Determine the [x, y] coordinate at the center of the cell enclosing the given text.  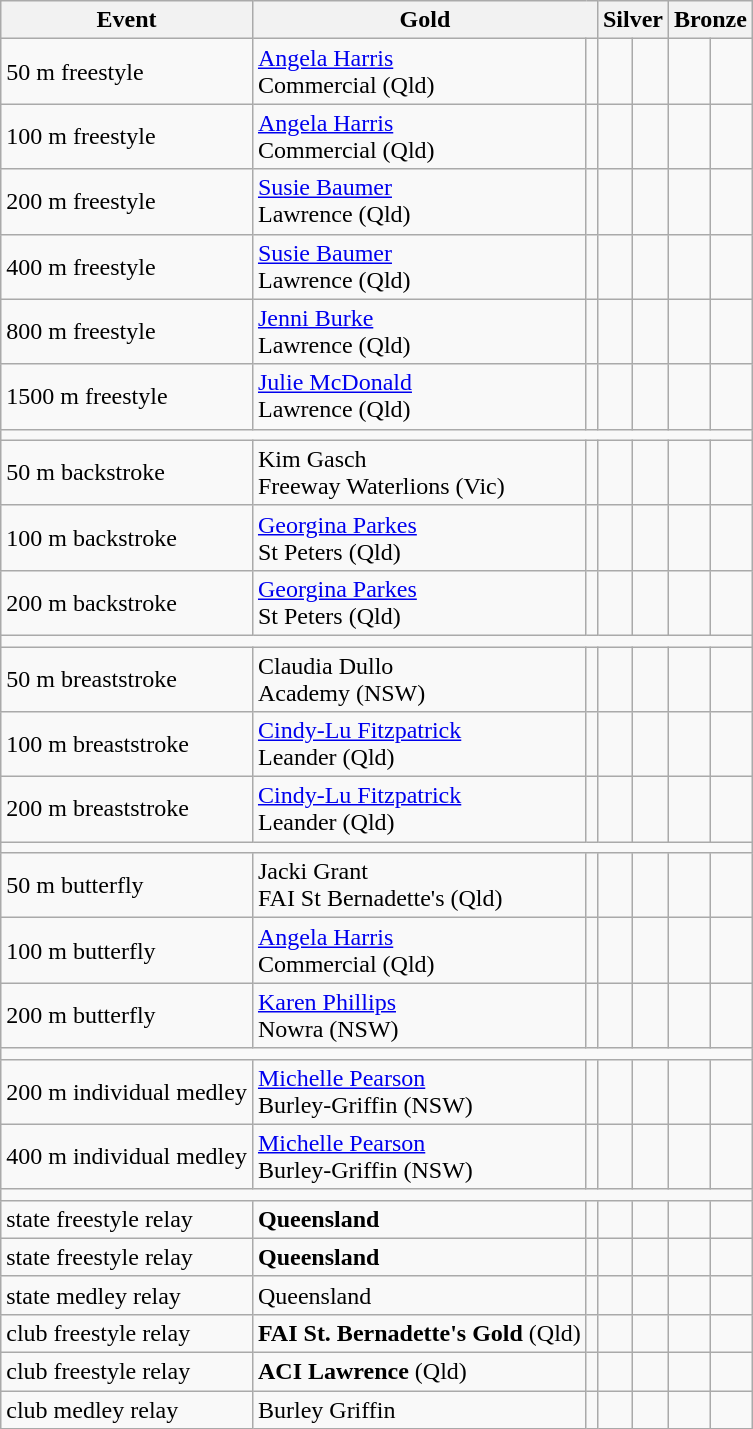
50 m freestyle [127, 72]
FAI St. Bernadette's Gold (Qld) [419, 1333]
Kim GaschFreeway Waterlions (Vic) [419, 472]
50 m breaststroke [127, 678]
100 m freestyle [127, 136]
50 m butterfly [127, 886]
Jacki GrantFAI St Bernadette's (Qld) [419, 886]
200 m backstroke [127, 602]
Jenni BurkeLawrence (Qld) [419, 332]
Claudia DulloAcademy (NSW) [419, 678]
200 m freestyle [127, 202]
200 m individual medley [127, 1092]
Karen PhillipsNowra (NSW) [419, 1016]
Bronze [711, 20]
100 m breaststroke [127, 744]
200 m breaststroke [127, 810]
Gold [424, 20]
100 m backstroke [127, 538]
400 m individual medley [127, 1156]
200 m butterfly [127, 1016]
1500 m freestyle [127, 396]
club medley relay [127, 1409]
50 m backstroke [127, 472]
state medley relay [127, 1295]
Event [127, 20]
800 m freestyle [127, 332]
Silver [632, 20]
Burley Griffin [419, 1409]
ACI Lawrence (Qld) [419, 1371]
400 m freestyle [127, 266]
100 m butterfly [127, 950]
Julie McDonaldLawrence (Qld) [419, 396]
